Detect which cell encompasses the target text, then output its [x, y] center coordinate. 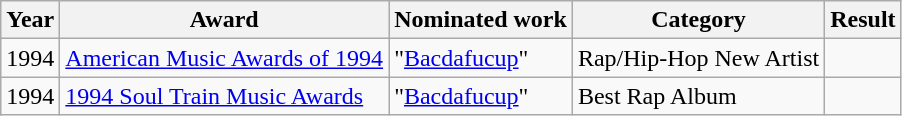
1994 Soul Train Music Awards [224, 96]
Result [863, 20]
Rap/Hip-Hop New Artist [698, 58]
Award [224, 20]
Year [30, 20]
American Music Awards of 1994 [224, 58]
Best Rap Album [698, 96]
Category [698, 20]
Nominated work [481, 20]
